Return [X, Y] of the center of cell containing provided text 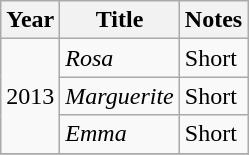
Rosa [120, 58]
Emma [120, 134]
Year [30, 20]
Marguerite [120, 96]
Notes [213, 20]
Title [120, 20]
2013 [30, 96]
